Determine the (X, Y) coordinate at the center of the cell enclosing the given text.  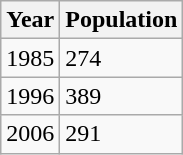
291 (122, 134)
Year (30, 20)
1996 (30, 96)
2006 (30, 134)
Population (122, 20)
274 (122, 58)
1985 (30, 58)
389 (122, 96)
